Pinpoint the cell where the given text exists, returning its [X, Y] midpoint coordinate. 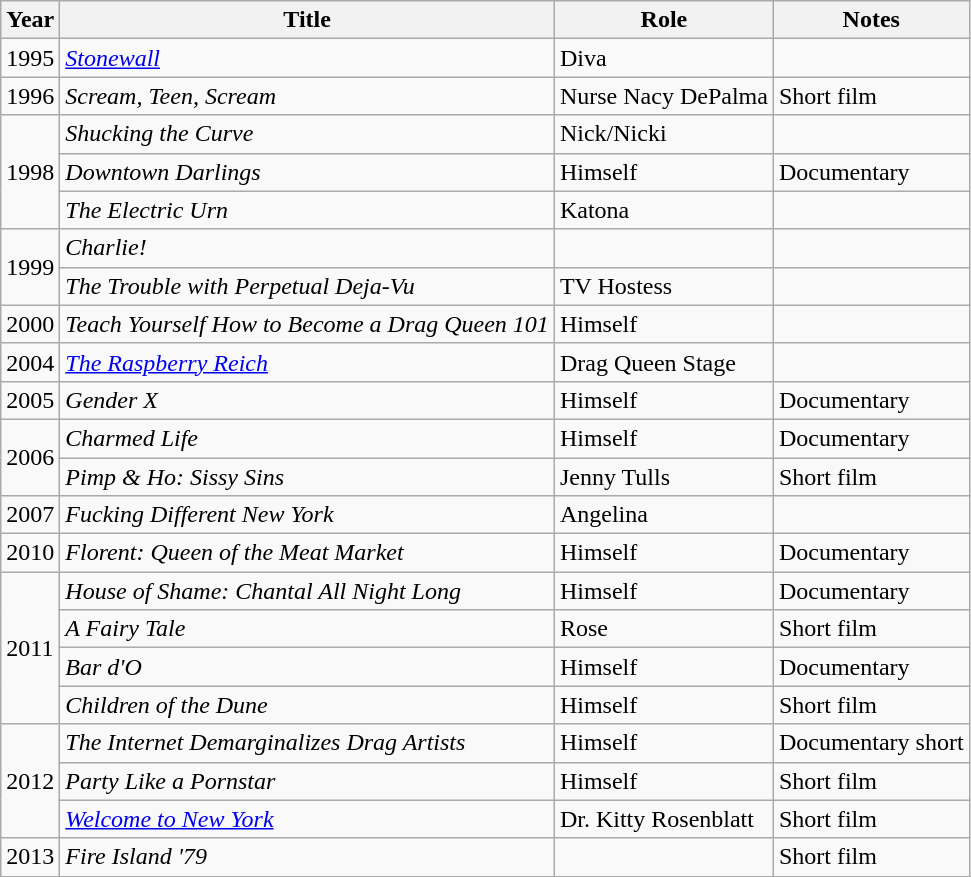
Dr. Kitty Rosenblatt [664, 819]
2006 [30, 457]
2011 [30, 648]
2000 [30, 324]
2007 [30, 515]
Katona [664, 210]
1999 [30, 267]
2012 [30, 781]
Charlie! [308, 248]
2005 [30, 400]
Nick/Nicki [664, 134]
Nurse Nacy DePalma [664, 96]
The Internet Demarginalizes Drag Artists [308, 743]
Drag Queen Stage [664, 362]
2010 [30, 553]
Florent: Queen of the Meat Market [308, 553]
1996 [30, 96]
Diva [664, 58]
Bar d'O [308, 667]
Charmed Life [308, 438]
Angelina [664, 515]
Notes [871, 20]
Scream, Teen, Scream [308, 96]
Title [308, 20]
2013 [30, 857]
Fire Island '79 [308, 857]
1995 [30, 58]
Jenny Tulls [664, 477]
Party Like a Pornstar [308, 781]
Downtown Darlings [308, 172]
A Fairy Tale [308, 629]
1998 [30, 172]
Welcome to New York [308, 819]
The Raspberry Reich [308, 362]
2004 [30, 362]
Teach Yourself How to Become a Drag Queen 101 [308, 324]
The Electric Urn [308, 210]
The Trouble with Perpetual Deja-Vu [308, 286]
Fucking Different New York [308, 515]
House of Shame: Chantal All Night Long [308, 591]
Children of the Dune [308, 705]
Pimp & Ho: Sissy Sins [308, 477]
Year [30, 20]
Documentary short [871, 743]
Stonewall [308, 58]
Role [664, 20]
TV Hostess [664, 286]
Shucking the Curve [308, 134]
Gender X [308, 400]
Rose [664, 629]
